Capture the cell that displays the provided text and extract its (X, Y) central coordinate. 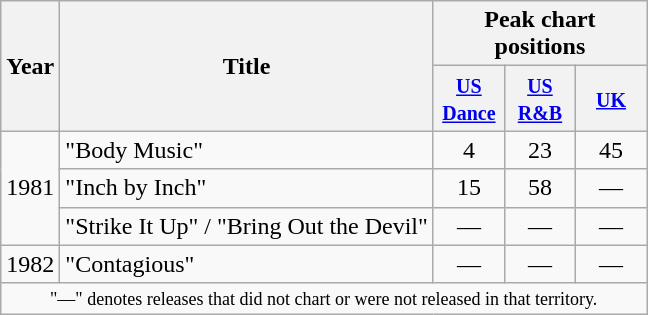
"Contagious" (247, 264)
UK (610, 98)
"Strike It Up" / "Bring Out the Devil" (247, 226)
1982 (30, 264)
"—" denotes releases that did not chart or were not released in that territory. (324, 298)
US R&B (540, 98)
Year (30, 66)
4 (468, 150)
Peak chart positions (540, 34)
23 (540, 150)
US Dance (468, 98)
1981 (30, 188)
"Body Music" (247, 150)
"Inch by Inch" (247, 188)
15 (468, 188)
58 (540, 188)
45 (610, 150)
Title (247, 66)
